Search for the cell housing the specified text and yield its (X, Y) center coordinate. 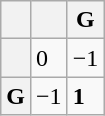
1 (86, 96)
0 (48, 58)
